Return the (x, y) coordinate for the center point of the cell that contains the specified text.  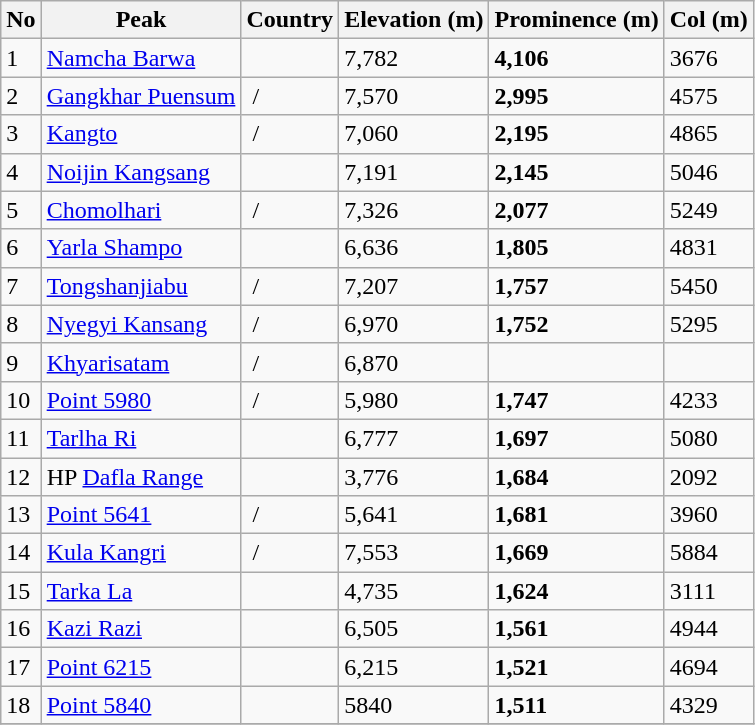
5 (21, 210)
4329 (708, 705)
6,215 (414, 667)
5450 (708, 286)
7,191 (414, 172)
2092 (708, 477)
HP Dafla Range (141, 477)
4944 (708, 629)
1,805 (576, 248)
No (21, 20)
10 (21, 400)
6,777 (414, 438)
3 (21, 134)
Noijin Kangsang (141, 172)
Prominence (m) (576, 20)
1,561 (576, 629)
Country (290, 20)
6,970 (414, 324)
18 (21, 705)
3676 (708, 58)
1,752 (576, 324)
6,636 (414, 248)
7,570 (414, 96)
3960 (708, 515)
5249 (708, 210)
Tongshanjiabu (141, 286)
7,060 (414, 134)
12 (21, 477)
Tarlha Ri (141, 438)
4575 (708, 96)
1,669 (576, 553)
1 (21, 58)
1,697 (576, 438)
Chomolhari (141, 210)
2,195 (576, 134)
Kangto (141, 134)
5840 (414, 705)
Yarla Shampo (141, 248)
2 (21, 96)
1,684 (576, 477)
13 (21, 515)
16 (21, 629)
5080 (708, 438)
5,980 (414, 400)
4694 (708, 667)
Kula Kangri (141, 553)
4831 (708, 248)
6 (21, 248)
15 (21, 591)
Namcha Barwa (141, 58)
Gangkhar Puensum (141, 96)
1,521 (576, 667)
1,511 (576, 705)
2,077 (576, 210)
11 (21, 438)
Peak (141, 20)
Tarka La (141, 591)
7,207 (414, 286)
4 (21, 172)
Point 6215 (141, 667)
3,776 (414, 477)
Kazi Razi (141, 629)
14 (21, 553)
Point 5840 (141, 705)
7,553 (414, 553)
Nyegyi Kansang (141, 324)
1,747 (576, 400)
7 (21, 286)
5,641 (414, 515)
5046 (708, 172)
6,505 (414, 629)
4,106 (576, 58)
4,735 (414, 591)
3111 (708, 591)
Elevation (m) (414, 20)
Point 5641 (141, 515)
5884 (708, 553)
17 (21, 667)
1,624 (576, 591)
7,326 (414, 210)
6,870 (414, 362)
5295 (708, 324)
Khyarisatam (141, 362)
4233 (708, 400)
8 (21, 324)
2,145 (576, 172)
9 (21, 362)
1,757 (576, 286)
Col (m) (708, 20)
Point 5980 (141, 400)
7,782 (414, 58)
1,681 (576, 515)
4865 (708, 134)
2,995 (576, 96)
